Search for the cell housing the specified text and yield its (X, Y) center coordinate. 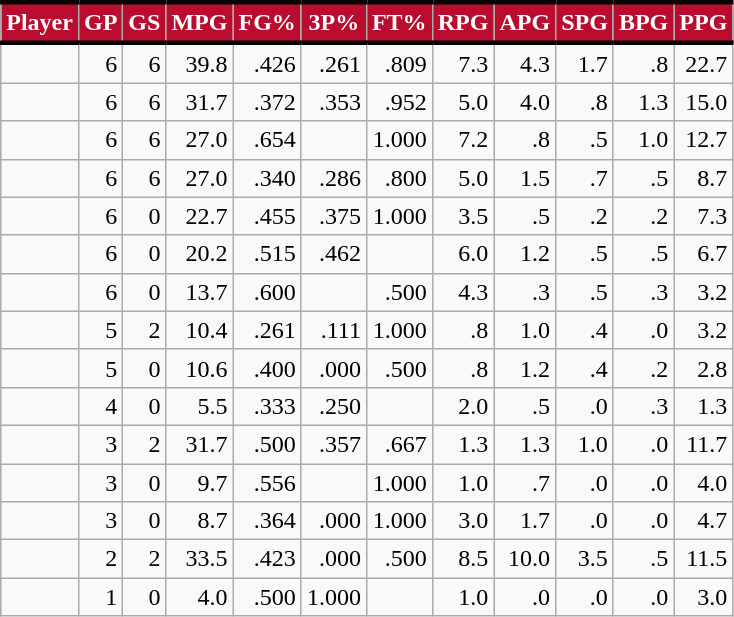
13.7 (200, 292)
10.0 (525, 559)
Player (40, 22)
7.2 (463, 140)
.375 (334, 216)
3P% (334, 22)
.333 (267, 406)
39.8 (200, 63)
.426 (267, 63)
4 (100, 406)
FT% (399, 22)
.800 (399, 178)
.515 (267, 254)
1.5 (525, 178)
.111 (334, 330)
.353 (334, 102)
GP (100, 22)
15.0 (704, 102)
.372 (267, 102)
20.2 (200, 254)
.667 (399, 444)
11.7 (704, 444)
APG (525, 22)
5.5 (200, 406)
10.6 (200, 368)
12.7 (704, 140)
2.0 (463, 406)
2.8 (704, 368)
.423 (267, 559)
.556 (267, 483)
6.0 (463, 254)
GS (144, 22)
8.5 (463, 559)
RPG (463, 22)
.364 (267, 521)
BPG (643, 22)
PPG (704, 22)
.654 (267, 140)
.400 (267, 368)
4.7 (704, 521)
6.7 (704, 254)
11.5 (704, 559)
SPG (585, 22)
.952 (399, 102)
33.5 (200, 559)
.455 (267, 216)
.809 (399, 63)
.250 (334, 406)
.357 (334, 444)
.600 (267, 292)
.340 (267, 178)
.462 (334, 254)
.286 (334, 178)
1 (100, 597)
10.4 (200, 330)
FG% (267, 22)
9.7 (200, 483)
MPG (200, 22)
